Capture the cell that displays the provided text and extract its [X, Y] central coordinate. 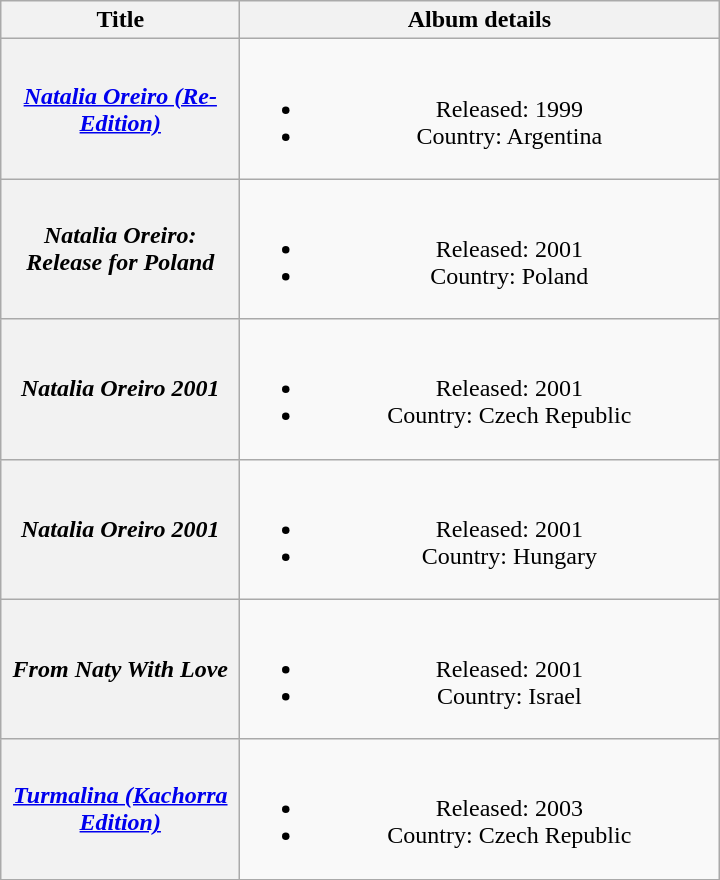
Title [120, 20]
Album details [480, 20]
Turmalina (Kachorra Edition) [120, 809]
Released: 2001Country: Israel [480, 669]
Released: 2001Country: Hungary [480, 529]
Released: 2003Country: Czech Republic [480, 809]
Released: 1999Country: Argentina [480, 109]
From Naty With Love [120, 669]
Natalia Oreiro (Re-Edition) [120, 109]
Natalia Oreiro: Release for Poland [120, 249]
Released: 2001Country: Poland [480, 249]
Released: 2001Country: Czech Republic [480, 389]
